Return the (X, Y) coordinate for the center point of the cell that contains the specified text.  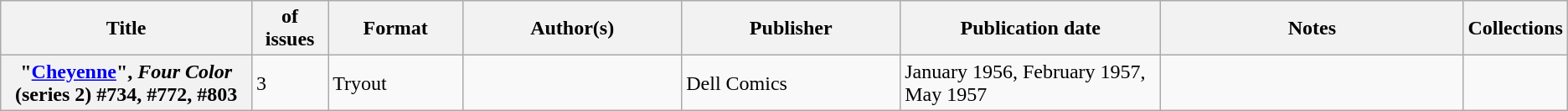
3 (290, 82)
"Cheyenne", Four Color (series 2) #734, #772, #803 (126, 82)
Publisher (791, 29)
Collections (1515, 29)
Author(s) (573, 29)
Dell Comics (791, 82)
Publication date (1030, 29)
Format (395, 29)
of issues (290, 29)
January 1956, February 1957, May 1957 (1030, 82)
Title (126, 29)
Notes (1312, 29)
Tryout (395, 82)
